Provide the [X, Y] coordinate of the cell's center where the given text is located.  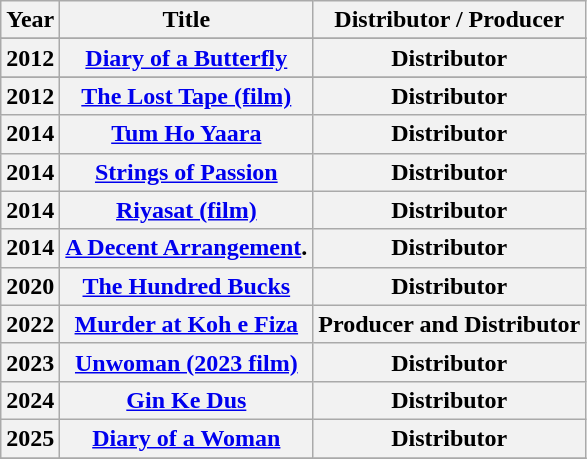
The Hundred Bucks [186, 286]
Diary of a Butterfly [186, 58]
A Decent Arrangement. [186, 248]
Tum Ho Yaara [186, 134]
Unwoman (2023 film) [186, 362]
2023 [30, 362]
Murder at Koh e Fiza [186, 324]
2025 [30, 438]
Diary of a Woman [186, 438]
Gin Ke Dus [186, 400]
2020 [30, 286]
2024 [30, 400]
Year [30, 20]
Distributor / Producer [450, 20]
Riyasat (film) [186, 210]
Producer and Distributor [450, 324]
2022 [30, 324]
Title [186, 20]
The Lost Tape (film) [186, 96]
Strings of Passion [186, 172]
